Identify which cell holds the provided text, then report its (X, Y) central coordinate. 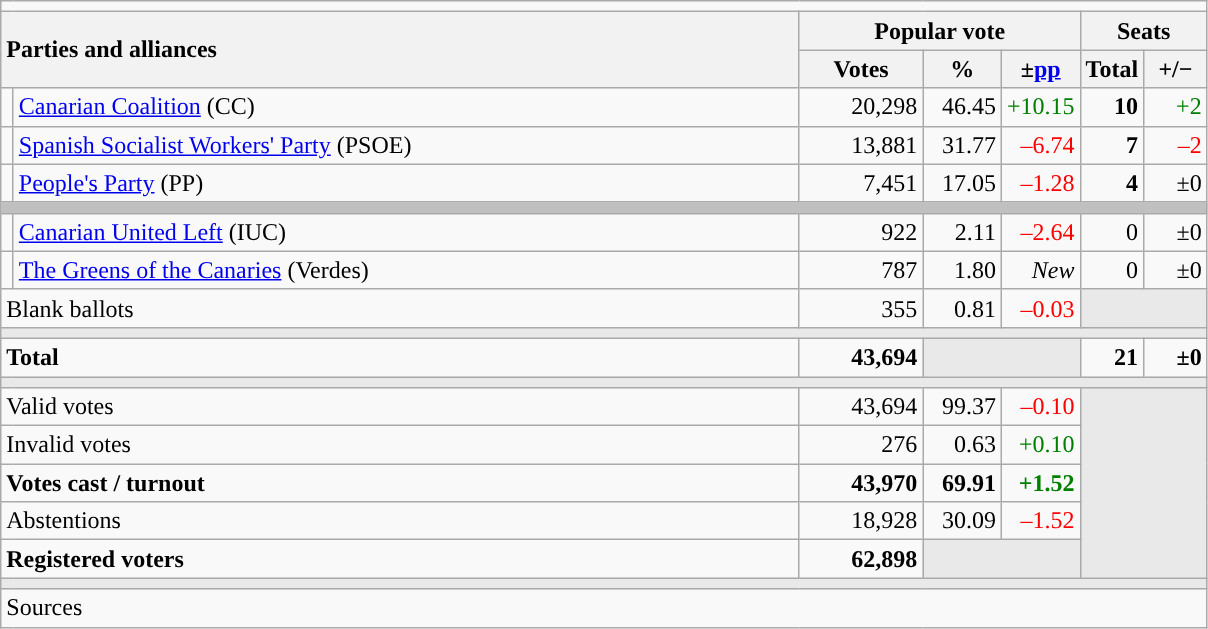
+10.15 (1040, 107)
7 (1112, 145)
787 (861, 270)
Votes (861, 69)
Votes cast / turnout (400, 483)
10 (1112, 107)
±pp (1040, 69)
Canarian Coalition (CC) (406, 107)
% (962, 69)
31.77 (962, 145)
18,928 (861, 521)
Popular vote (940, 31)
–1.28 (1040, 183)
30.09 (962, 521)
–6.74 (1040, 145)
Parties and alliances (400, 50)
Blank ballots (400, 308)
–0.10 (1040, 407)
+/− (1176, 69)
13,881 (861, 145)
New (1040, 270)
Spanish Socialist Workers' Party (PSOE) (406, 145)
+2 (1176, 107)
The Greens of the Canaries (Verdes) (406, 270)
Canarian United Left (IUC) (406, 232)
20,298 (861, 107)
2.11 (962, 232)
62,898 (861, 559)
Abstentions (400, 521)
–2 (1176, 145)
43,970 (861, 483)
+0.10 (1040, 445)
Valid votes (400, 407)
–0.03 (1040, 308)
People's Party (PP) (406, 183)
922 (861, 232)
Invalid votes (400, 445)
Registered voters (400, 559)
99.37 (962, 407)
1.80 (962, 270)
69.91 (962, 483)
+1.52 (1040, 483)
Sources (604, 608)
4 (1112, 183)
7,451 (861, 183)
–1.52 (1040, 521)
Seats (1144, 31)
–2.64 (1040, 232)
46.45 (962, 107)
276 (861, 445)
0.81 (962, 308)
17.05 (962, 183)
21 (1112, 357)
355 (861, 308)
0.63 (962, 445)
